Locate the cell with the specified text and output its (x, y) center coordinate. 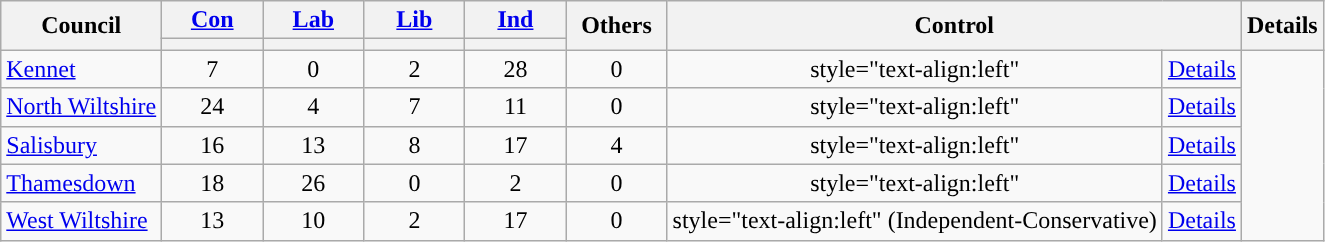
Control (954, 26)
11 (516, 107)
North Wiltshire (82, 107)
style="text-align:left" (Independent-Conservative) (914, 221)
16 (212, 145)
Thamesdown (82, 183)
West Wiltshire (82, 221)
26 (314, 183)
18 (212, 183)
28 (516, 69)
Others (616, 26)
8 (414, 145)
10 (314, 221)
Con (212, 20)
Ind (516, 20)
Council (82, 26)
Kennet (82, 69)
Salisbury (82, 145)
Lab (314, 20)
24 (212, 107)
Lib (414, 20)
